Scan for the cell matching the given text and deliver its (x, y) coordinate at center. 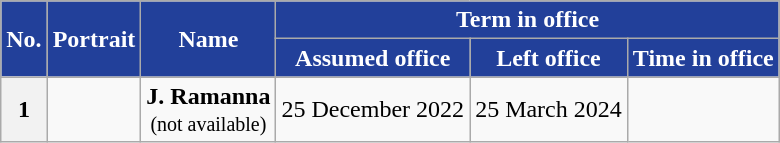
Assumed office (373, 58)
Portrait (94, 39)
No. (24, 39)
Time in office (703, 58)
Term in office (528, 20)
J. Ramanna(not available) (208, 110)
25 December 2022 (373, 110)
Name (208, 39)
25 March 2024 (549, 110)
Left office (549, 58)
1 (24, 110)
